Scan for the cell matching the given text and deliver its (x, y) coordinate at center. 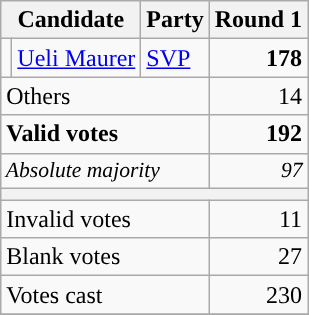
Others (105, 96)
SVP (175, 58)
11 (258, 219)
Party (175, 20)
Ueli Maurer (76, 58)
Round 1 (258, 20)
192 (258, 134)
178 (258, 58)
Invalid votes (105, 219)
Valid votes (105, 134)
27 (258, 257)
Blank votes (105, 257)
Candidate (71, 20)
Votes cast (105, 295)
230 (258, 295)
97 (258, 171)
14 (258, 96)
Absolute majority (105, 171)
